Scan for the cell matching the given text and deliver its (X, Y) coordinate at center. 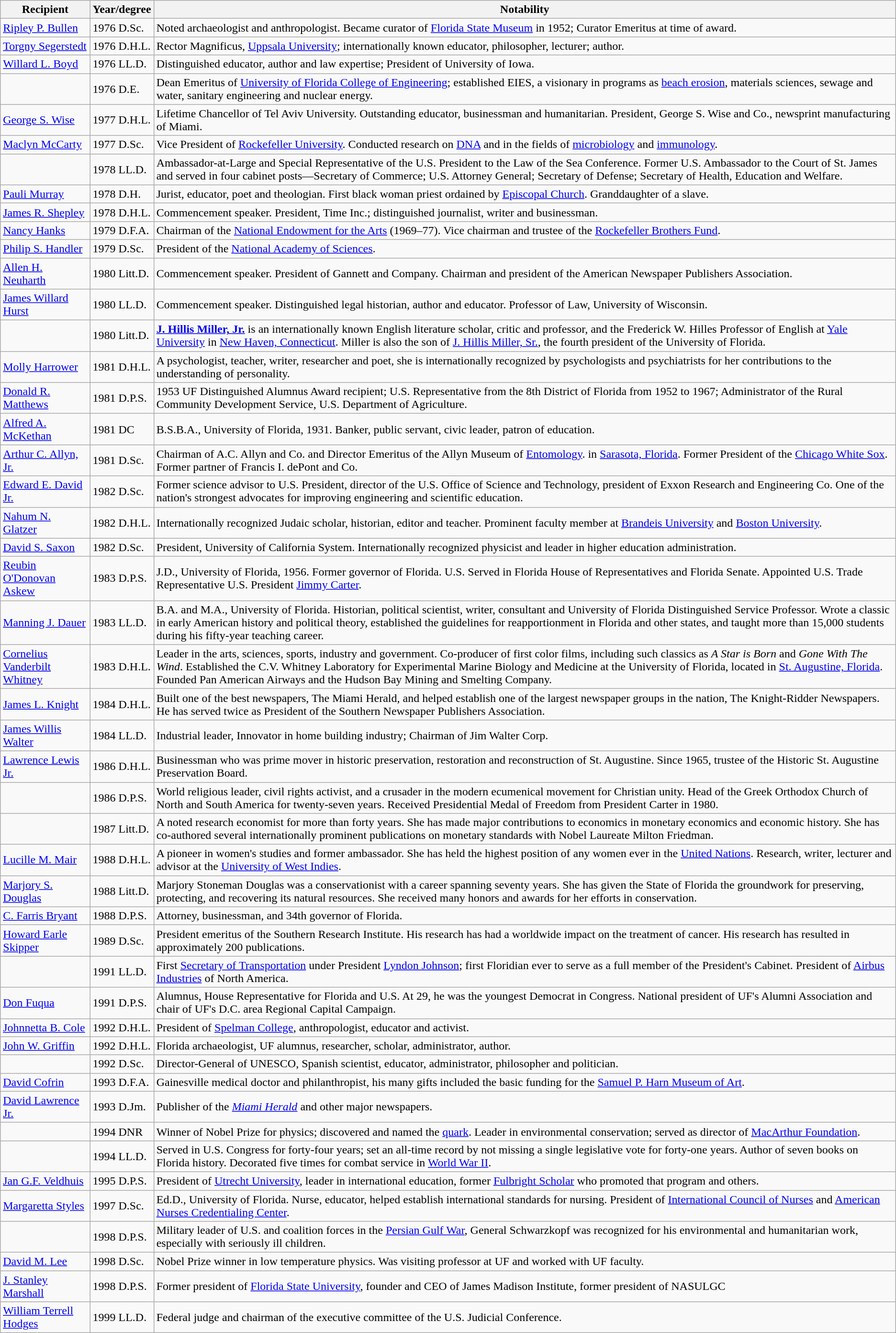
1984 LL.D. (122, 735)
Arthur C. Allyn, Jr. (45, 461)
1988 Litt.D. (122, 892)
1982 D.H.L. (122, 523)
1981 D.H.L. (122, 367)
Florida archaeologist, UF alumnus, researcher, scholar, administrator, author. (525, 1046)
Johnnetta B. Cole (45, 1028)
Winner of Nobel Prize for physics; discovered and named the quark. Leader in environmental conservation; served as director of MacArthur Foundation. (525, 1131)
David Lawrence Jr. (45, 1107)
Rector Magnificus, Uppsala University; internationally known educator, philosopher, lecturer; author. (525, 46)
1992 D.Sc. (122, 1064)
Don Fuqua (45, 1003)
Philip S. Handler (45, 249)
Cornelius Vanderbilt Whitney (45, 666)
James L. Knight (45, 704)
1994 DNR (122, 1131)
Alfred A. McKethan (45, 429)
1983 D.P.S. (122, 578)
Gainesville medical doctor and philanthropist, his many gifts included the basic funding for the Samuel P. Harn Museum of Art. (525, 1082)
1976 D.H.L. (122, 46)
1991 LL.D. (122, 972)
1997 D.Sc. (122, 1206)
President of Spelman College, anthropologist, educator and activist. (525, 1028)
David M. Lee (45, 1262)
1978 D.H.L. (122, 212)
Nobel Prize winner in low temperature physics. Was visiting professor at UF and worked with UF faculty. (525, 1262)
James Willis Walter (45, 735)
B.S.B.A., University of Florida, 1931. Banker, public servant, civic leader, patron of education. (525, 429)
1994 LL.D. (122, 1156)
Torgny Segerstedt (45, 46)
Commencement speaker. Distinguished legal historian, author and educator. Professor of Law, University of Wisconsin. (525, 305)
1995 D.P.S. (122, 1181)
Molly Harrower (45, 367)
Lawrence Lewis Jr. (45, 766)
1988 D.P.S. (122, 916)
1989 D.Sc. (122, 940)
William Terrell Hodges (45, 1318)
1993 D.F.A. (122, 1082)
1986 D.H.L. (122, 766)
Noted archaeologist and anthropologist. Became curator of Florida State Museum in 1952; Curator Emeritus at time of award. (525, 28)
Reubin O'Donovan Askew (45, 578)
1987 Litt.D. (122, 829)
1981 D.Sc. (122, 461)
James R. Shepley (45, 212)
1983 LL.D. (122, 622)
President of Utrecht University, leader in international education, former Fulbright Scholar who promoted that program and others. (525, 1181)
Director-General of UNESCO, Spanish scientist, educator, administrator, philosopher and politician. (525, 1064)
Recipient (45, 10)
C. Farris Bryant (45, 916)
Manning J. Dauer (45, 622)
Internationally recognized Judaic scholar, historian, editor and teacher. Prominent faculty member at Brandeis University and Boston University. (525, 523)
Commencement speaker. President, Time Inc.; distinguished journalist, writer and businessman. (525, 212)
Vice President of Rockefeller University. Conducted research on DNA and in the fields of microbiology and immunology. (525, 145)
Howard Earle Skipper (45, 940)
1983 D.H.L. (122, 666)
Pauli Murray (45, 194)
John W. Griffin (45, 1046)
Nahum N. Glatzer (45, 523)
Willard L. Boyd (45, 64)
1980 LL.D. (122, 305)
Commencement speaker. President of Gannett and Company. Chairman and president of the American Newspaper Publishers Association. (525, 273)
1979 D.F.A. (122, 230)
Attorney, businessman, and 34th governor of Florida. (525, 916)
1993 D.Jm. (122, 1107)
Ripley P. Bullen (45, 28)
Publisher of the Miami Herald and other major newspapers. (525, 1107)
1978 D.H. (122, 194)
Federal judge and chairman of the executive committee of the U.S. Judicial Conference. (525, 1318)
1976 LL.D. (122, 64)
1977 D.Sc. (122, 145)
Former president of Florida State University, founder and CEO of James Madison Institute, former president of NASULGC (525, 1286)
1981 D.P.S. (122, 398)
1976 D.Sc. (122, 28)
George S. Wise (45, 120)
Lucille M. Mair (45, 860)
1981 DC (122, 429)
Industrial leader, Innovator in home building industry; Chairman of Jim Walter Corp. (525, 735)
1999 LL.D. (122, 1318)
1986 D.P.S. (122, 798)
David S. Saxon (45, 547)
Notability (525, 10)
Jurist, educator, poet and theologian. First black woman priest ordained by Episcopal Church. Granddaughter of a slave. (525, 194)
James Willard Hurst (45, 305)
1976 D.E. (122, 89)
Year/degree (122, 10)
Distinguished educator, author and law expertise; President of University of Iowa. (525, 64)
Allen H. Neuharth (45, 273)
Chairman of the National Endowment for the Arts (1969–77). Vice chairman and trustee of the Rockefeller Brothers Fund. (525, 230)
Jan G.F. Veldhuis (45, 1181)
1977 D.H.L. (122, 120)
1988 D.H.L. (122, 860)
Nancy Hanks (45, 230)
Edward E. David Jr. (45, 491)
President of the National Academy of Sciences. (525, 249)
Marjory S. Douglas (45, 892)
J. Stanley Marshall (45, 1286)
1979 D.Sc. (122, 249)
1991 D.P.S. (122, 1003)
1984 D.H.L. (122, 704)
1978 LL.D. (122, 169)
1998 D.Sc. (122, 1262)
Margaretta Styles (45, 1206)
Maclyn McCarty (45, 145)
David Cofrin (45, 1082)
Donald R. Matthews (45, 398)
President, University of California System. Internationally recognized physicist and leader in higher education administration. (525, 547)
